Scan for the cell matching the given text and deliver its (X, Y) coordinate at center. 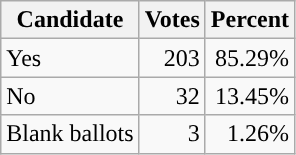
3 (172, 134)
Candidate (70, 20)
32 (172, 96)
Yes (70, 58)
No (70, 96)
203 (172, 58)
1.26% (250, 134)
13.45% (250, 96)
85.29% (250, 58)
Percent (250, 20)
Blank ballots (70, 134)
Votes (172, 20)
